Capture the cell that displays the provided text and extract its [X, Y] central coordinate. 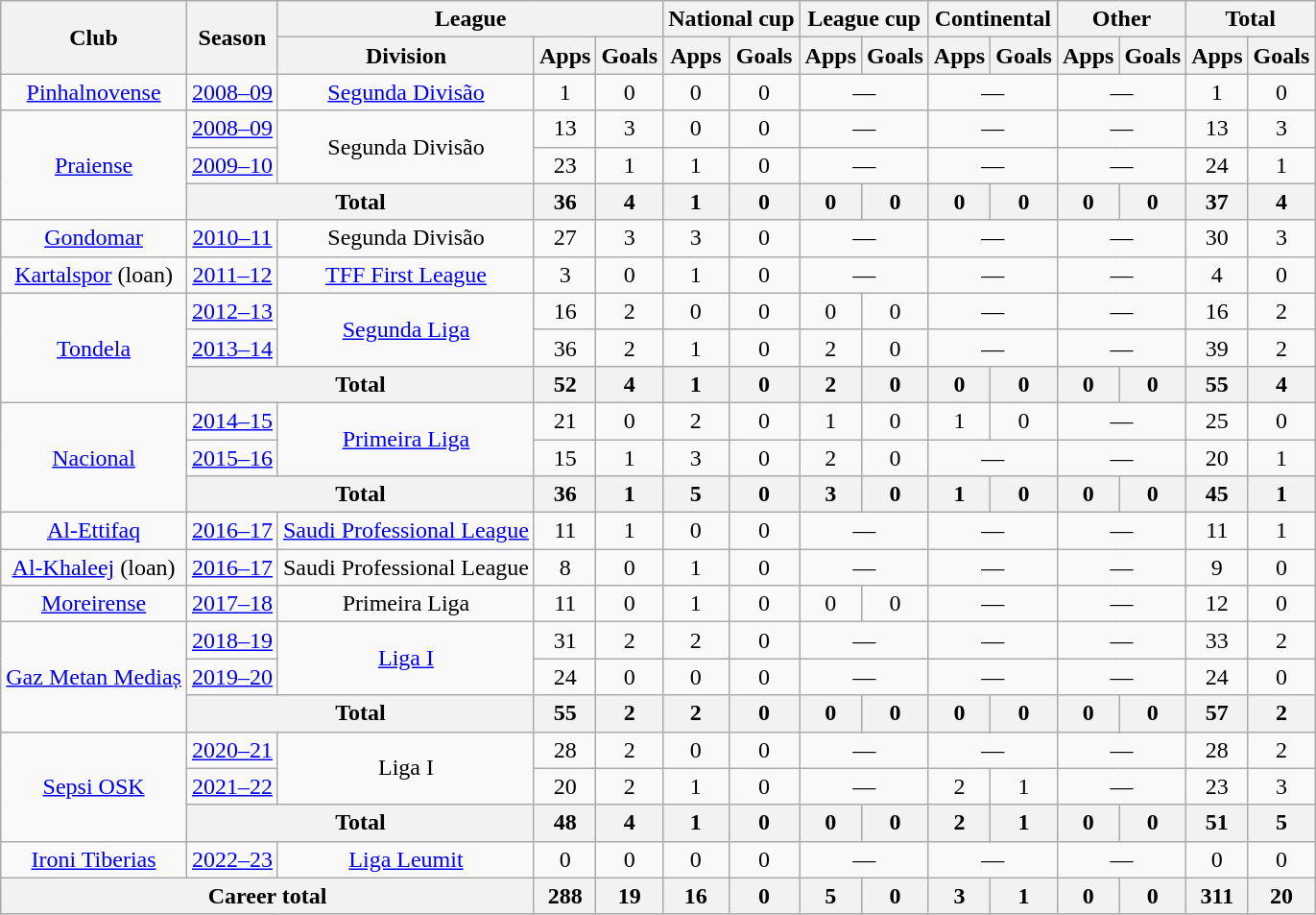
2012–13 [232, 311]
37 [1217, 202]
Club [94, 37]
Pinhalnovense [94, 92]
Gaz Metan Mediaș [94, 677]
2011–12 [232, 275]
19 [630, 896]
Al-Ettifaq [94, 531]
48 [564, 823]
33 [1217, 640]
Liga Leumit [405, 859]
Career total [268, 896]
Moreirense [94, 604]
Segunda Liga [405, 329]
311 [1217, 896]
Division [405, 56]
2019–20 [232, 677]
39 [1217, 348]
TFF First League [405, 275]
League [470, 19]
League cup [864, 19]
12 [1217, 604]
57 [1217, 713]
Ironi Tiberias [94, 859]
45 [1217, 494]
31 [564, 640]
2022–23 [232, 859]
2021–22 [232, 786]
Kartalspor (loan) [94, 275]
2017–18 [232, 604]
Al-Khaleej (loan) [94, 567]
2015–16 [232, 458]
52 [564, 384]
15 [564, 458]
2018–19 [232, 640]
2010–11 [232, 238]
8 [564, 567]
Tondela [94, 348]
2014–15 [232, 421]
27 [564, 238]
2020–21 [232, 750]
25 [1217, 421]
2013–14 [232, 348]
Continental [993, 19]
Season [232, 37]
Nacional [94, 457]
288 [564, 896]
2009–10 [232, 165]
Gondomar [94, 238]
Sepsi OSK [94, 786]
Other [1121, 19]
21 [564, 421]
51 [1217, 823]
Praiense [94, 165]
National cup [731, 19]
30 [1217, 238]
9 [1217, 567]
